Return the (X, Y) coordinate for the center point of the cell that contains the specified text.  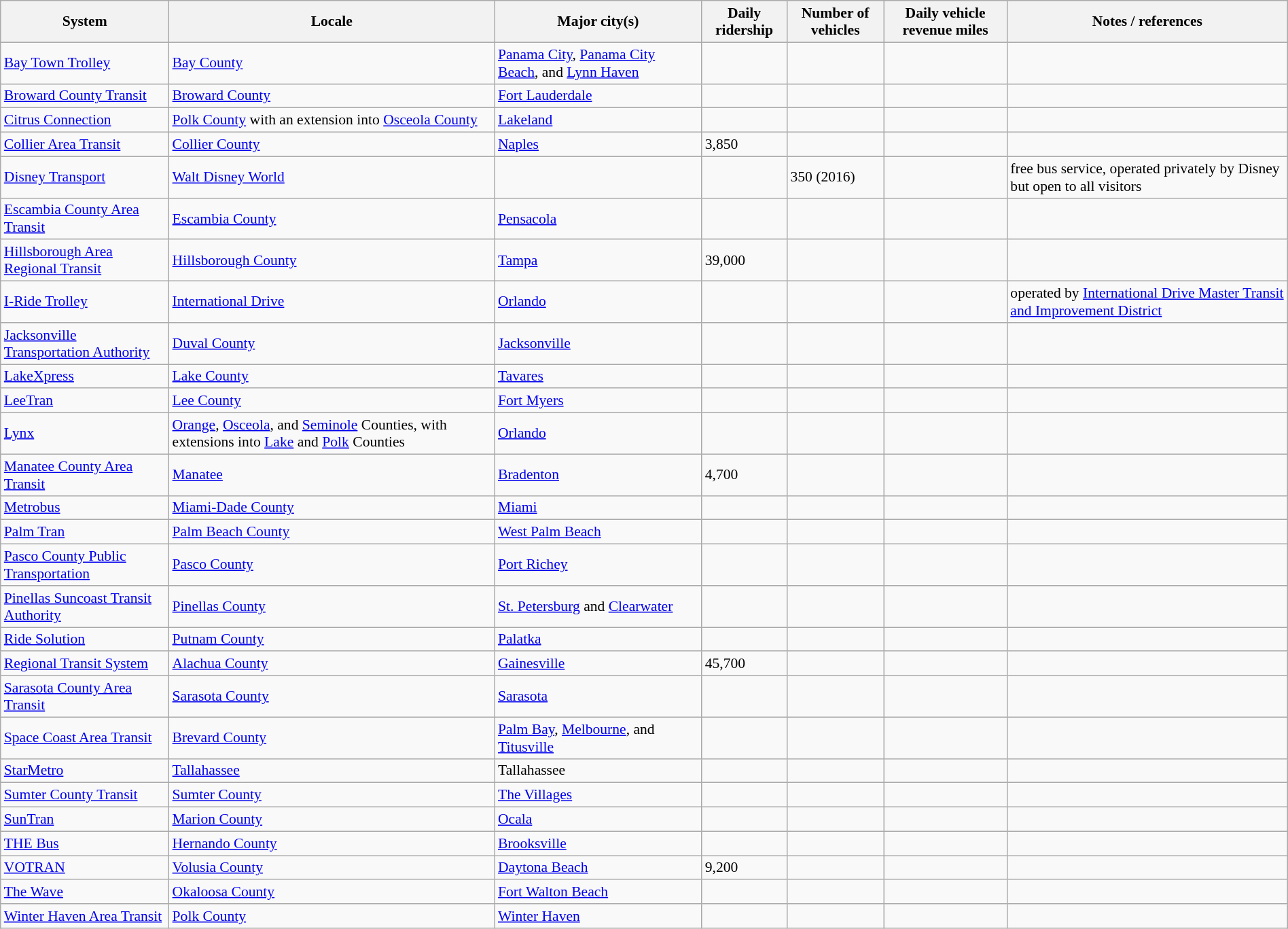
Palatka (598, 639)
Sarasota County Area Transit (85, 696)
Bay Town Trolley (85, 63)
System (85, 22)
Naples (598, 145)
Fort Walton Beach (598, 892)
Palm Bay, Melbourne, and Titusville (598, 738)
Pasco County Public Transportation (85, 565)
Collier County (332, 145)
Okaloosa County (332, 892)
Volusia County (332, 868)
Locale (332, 22)
Daily ridership (745, 22)
Pinellas County (332, 606)
Putnam County (332, 639)
Orange, Osceola, and Seminole Counties, with extensions into Lake and Polk Counties (332, 434)
Hernando County (332, 843)
Panama City, Panama City Beach, and Lynn Haven (598, 63)
Daily vehicle revenue miles (946, 22)
West Palm Beach (598, 532)
45,700 (745, 664)
Pasco County (332, 565)
Duval County (332, 344)
Port Richey (598, 565)
Brooksville (598, 843)
Bay County (332, 63)
Miami-Dade County (332, 508)
Metrobus (85, 508)
Fort Lauderdale (598, 96)
SunTran (85, 820)
Escambia County Area Transit (85, 219)
Number of vehicles (836, 22)
Palm Beach County (332, 532)
St. Petersburg and Clearwater (598, 606)
Winter Haven (598, 916)
Manatee County Area Transit (85, 474)
Lynx (85, 434)
Disney Transport (85, 177)
Hillsborough County (332, 261)
Sumter County Transit (85, 795)
Manatee (332, 474)
Ocala (598, 820)
Pinellas Suncoast Transit Authority (85, 606)
Bradenton (598, 474)
3,850 (745, 145)
Jacksonville (598, 344)
Jacksonville Transportation Authority (85, 344)
Hillsborough Area Regional Transit (85, 261)
Pensacola (598, 219)
Gainesville (598, 664)
Broward County (332, 96)
operated by International Drive Master Transit and Improvement District (1147, 302)
Ride Solution (85, 639)
Polk County (332, 916)
Escambia County (332, 219)
Lake County (332, 376)
Tavares (598, 376)
Palm Tran (85, 532)
350 (2016) (836, 177)
Regional Transit System (85, 664)
Alachua County (332, 664)
Tampa (598, 261)
Polk County with an extension into Osceola County (332, 120)
Space Coast Area Transit (85, 738)
VOTRAN (85, 868)
I-Ride Trolley (85, 302)
39,000 (745, 261)
Sarasota County (332, 696)
Collier Area Transit (85, 145)
Sumter County (332, 795)
LeeTran (85, 401)
9,200 (745, 868)
THE Bus (85, 843)
The Villages (598, 795)
free bus service, operated privately by Disney but open to all visitors (1147, 177)
Citrus Connection (85, 120)
International Drive (332, 302)
The Wave (85, 892)
Lakeland (598, 120)
Major city(s) (598, 22)
Broward County Transit (85, 96)
Daytona Beach (598, 868)
Winter Haven Area Transit (85, 916)
Fort Myers (598, 401)
Marion County (332, 820)
StarMetro (85, 771)
Sarasota (598, 696)
Walt Disney World (332, 177)
Miami (598, 508)
4,700 (745, 474)
Notes / references (1147, 22)
LakeXpress (85, 376)
Lee County (332, 401)
Brevard County (332, 738)
